Return [X, Y] of the center of cell containing provided text 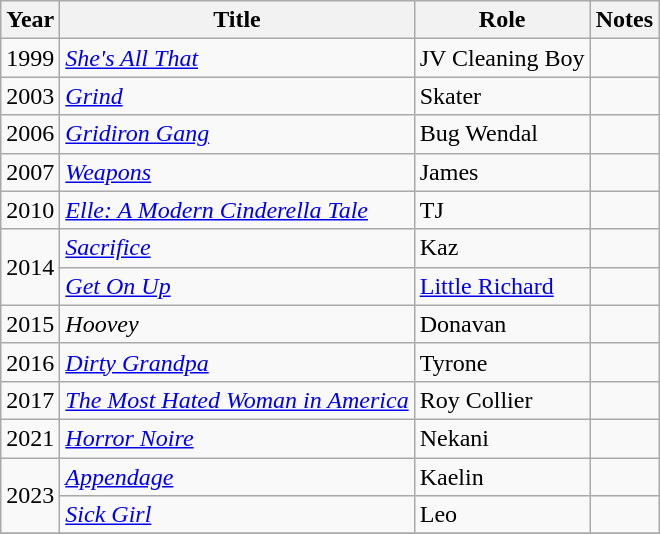
2006 [30, 134]
Sacrifice [237, 248]
TJ [502, 210]
Little Richard [502, 286]
Horror Noire [237, 438]
Notes [624, 20]
Roy Collier [502, 400]
Weapons [237, 172]
The Most Hated Woman in America [237, 400]
2016 [30, 362]
2015 [30, 324]
2007 [30, 172]
2003 [30, 96]
Leo [502, 515]
1999 [30, 58]
Gridiron Gang [237, 134]
2017 [30, 400]
Kaelin [502, 477]
Grind [237, 96]
Donavan [502, 324]
Bug Wendal [502, 134]
Tyrone [502, 362]
Title [237, 20]
2023 [30, 496]
She's All That [237, 58]
James [502, 172]
2014 [30, 267]
2010 [30, 210]
Skater [502, 96]
Get On Up [237, 286]
Sick Girl [237, 515]
Dirty Grandpa [237, 362]
2021 [30, 438]
Nekani [502, 438]
Role [502, 20]
Year [30, 20]
Kaz [502, 248]
Appendage [237, 477]
Elle: A Modern Cinderella Tale [237, 210]
Hoovey [237, 324]
JV Cleaning Boy [502, 58]
